Identify which cell holds the provided text, then report its [X, Y] central coordinate. 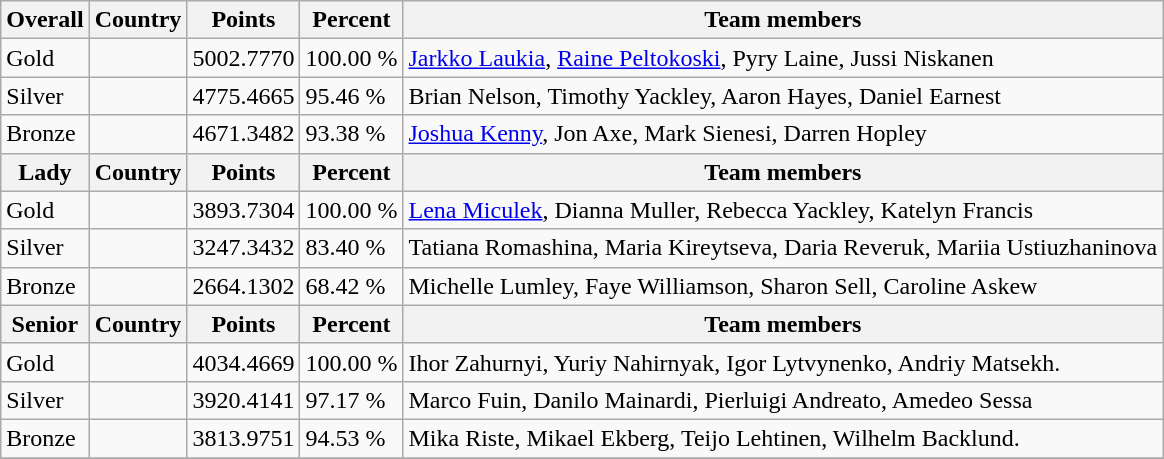
3247.3432 [244, 248]
2664.1302 [244, 286]
93.38 % [352, 134]
Ihor Zahurnyi, Yuriy Nahirnyak, Igor Lytvynenko, Andriy Matsekh. [783, 362]
3920.4141 [244, 400]
3893.7304 [244, 210]
5002.7770 [244, 58]
Marco Fuin, Danilo Mainardi, Pierluigi Andreato, Amedeo Sessa [783, 400]
Senior [45, 324]
Overall [45, 20]
83.40 % [352, 248]
95.46 % [352, 96]
68.42 % [352, 286]
97.17 % [352, 400]
94.53 % [352, 438]
Joshua Kenny, Jon Axe, Mark Sienesi, Darren Hopley [783, 134]
Tatiana Romashina, Maria Kireytseva, Daria Reveruk, Mariia Ustiuzhaninova [783, 248]
3813.9751 [244, 438]
Jarkko Laukia, Raine Peltokoski, Pyry Laine, Jussi Niskanen [783, 58]
Lady [45, 172]
4034.4669 [244, 362]
4775.4665 [244, 96]
Michelle Lumley, Faye Williamson, Sharon Sell, Caroline Askew [783, 286]
4671.3482 [244, 134]
Mika Riste, Mikael Ekberg, Teijo Lehtinen, Wilhelm Backlund. [783, 438]
Brian Nelson, Timothy Yackley, Aaron Hayes, Daniel Earnest [783, 96]
Lena Miculek, Dianna Muller, Rebecca Yackley, Katelyn Francis [783, 210]
